Locate the cell with the specified text and output its [X, Y] center coordinate. 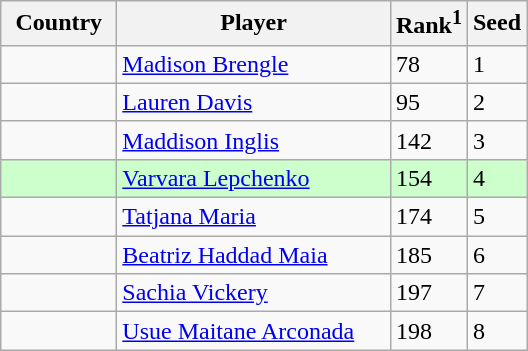
8 [496, 331]
Usue Maitane Arconada [254, 331]
197 [428, 293]
2 [496, 102]
6 [496, 255]
Country [59, 24]
Sachia Vickery [254, 293]
Varvara Lepchenko [254, 178]
4 [496, 178]
78 [428, 64]
1 [496, 64]
Rank1 [428, 24]
5 [496, 217]
Maddison Inglis [254, 140]
7 [496, 293]
Seed [496, 24]
142 [428, 140]
Madison Brengle [254, 64]
95 [428, 102]
185 [428, 255]
Player [254, 24]
174 [428, 217]
154 [428, 178]
3 [496, 140]
Tatjana Maria [254, 217]
Beatriz Haddad Maia [254, 255]
Lauren Davis [254, 102]
198 [428, 331]
